From the cell containing the given text, extract its center point as (x, y) coordinate. 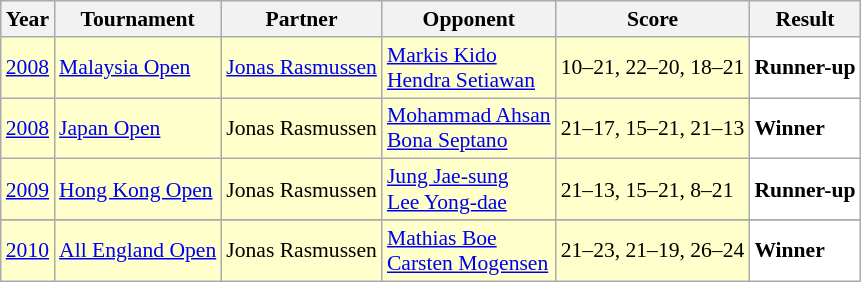
Tournament (138, 19)
21–17, 15–21, 21–13 (653, 128)
Result (804, 19)
Year (28, 19)
10–21, 22–20, 18–21 (653, 68)
Japan Open (138, 128)
21–13, 15–21, 8–21 (653, 190)
2010 (28, 250)
Partner (302, 19)
Opponent (469, 19)
Malaysia Open (138, 68)
21–23, 21–19, 26–24 (653, 250)
Jung Jae-sung Lee Yong-dae (469, 190)
Hong Kong Open (138, 190)
Markis Kido Hendra Setiawan (469, 68)
Mohammad Ahsan Bona Septano (469, 128)
Mathias Boe Carsten Mogensen (469, 250)
All England Open (138, 250)
2009 (28, 190)
Score (653, 19)
